Find where the given text appears and provide that cell's center as (X, Y) coordinate. 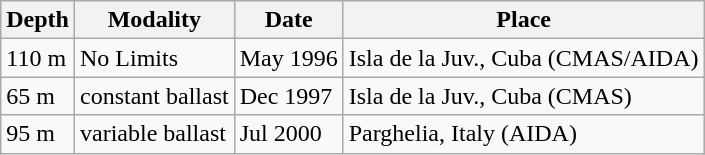
Date (288, 20)
Modality (154, 20)
Jul 2000 (288, 134)
Parghelia, Italy (AIDA) (524, 134)
variable ballast (154, 134)
95 m (38, 134)
110 m (38, 58)
Depth (38, 20)
No Limits (154, 58)
constant ballast (154, 96)
Place (524, 20)
Dec 1997 (288, 96)
May 1996 (288, 58)
65 m (38, 96)
Isla de la Juv., Cuba (CMAS) (524, 96)
Isla de la Juv., Cuba (CMAS/AIDA) (524, 58)
